Output the [X, Y] coordinate of the center of the cell containing the given text.  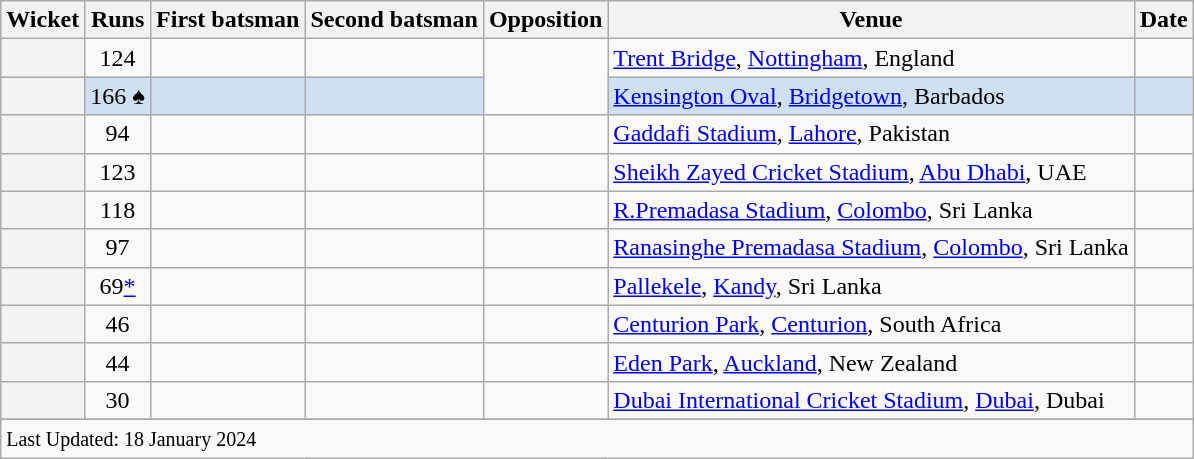
Wicket [43, 20]
123 [118, 172]
46 [118, 324]
Sheikh Zayed Cricket Stadium, Abu Dhabi, UAE [871, 172]
44 [118, 362]
124 [118, 58]
Date [1164, 20]
Eden Park, Auckland, New Zealand [871, 362]
118 [118, 210]
Second batsman [394, 20]
Gaddafi Stadium, Lahore, Pakistan [871, 134]
30 [118, 400]
Venue [871, 20]
Pallekele, Kandy, Sri Lanka [871, 286]
Centurion Park, Centurion, South Africa [871, 324]
Dubai International Cricket Stadium, Dubai, Dubai [871, 400]
94 [118, 134]
69* [118, 286]
R.Premadasa Stadium, Colombo, Sri Lanka [871, 210]
Kensington Oval, Bridgetown, Barbados [871, 96]
166 ♠ [118, 96]
Opposition [545, 20]
First batsman [228, 20]
Trent Bridge, Nottingham, England [871, 58]
97 [118, 248]
Last Updated: 18 January 2024 [597, 438]
Ranasinghe Premadasa Stadium, Colombo, Sri Lanka [871, 248]
Runs [118, 20]
